From the cell containing the given text, extract its center point as [x, y] coordinate. 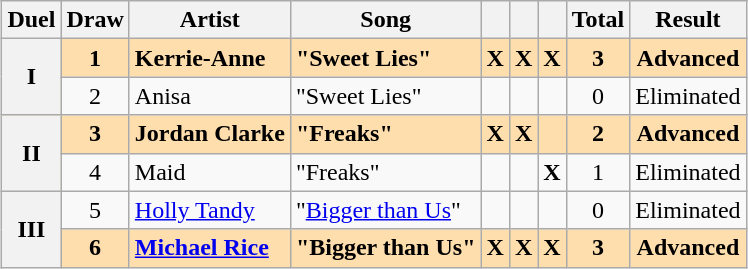
5 [95, 210]
II [32, 153]
III [32, 229]
Michael Rice [210, 248]
I [32, 77]
Maid [210, 172]
Kerrie-Anne [210, 58]
Artist [210, 20]
4 [95, 172]
Draw [95, 20]
Total [598, 20]
Duel [32, 20]
Holly Tandy [210, 210]
Jordan Clarke [210, 134]
Song [386, 20]
6 [95, 248]
Result [688, 20]
Anisa [210, 96]
